Pinpoint the cell where the given text exists, returning its (X, Y) midpoint coordinate. 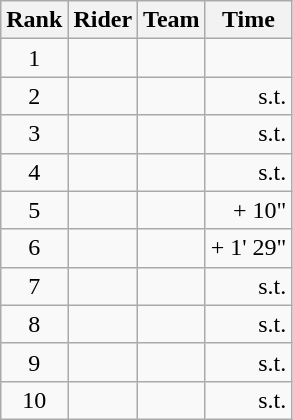
Team (172, 20)
3 (34, 134)
9 (34, 362)
1 (34, 58)
Rider (103, 20)
5 (34, 210)
+ 10" (248, 210)
4 (34, 172)
Time (248, 20)
6 (34, 248)
Rank (34, 20)
7 (34, 286)
10 (34, 400)
2 (34, 96)
8 (34, 324)
+ 1' 29" (248, 248)
